Capture the cell that displays the provided text and extract its (x, y) central coordinate. 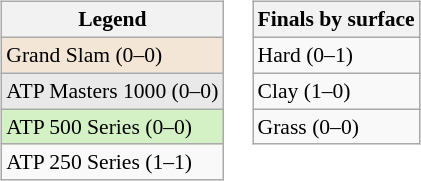
Hard (0–1) (336, 55)
ATP 250 Series (1–1) (112, 162)
Grand Slam (0–0) (112, 55)
Clay (1–0) (336, 91)
ATP Masters 1000 (0–0) (112, 91)
Legend (112, 20)
Grass (0–0) (336, 127)
ATP 500 Series (0–0) (112, 127)
Finals by surface (336, 20)
